Output the (x, y) coordinate of the center of the cell containing the given text.  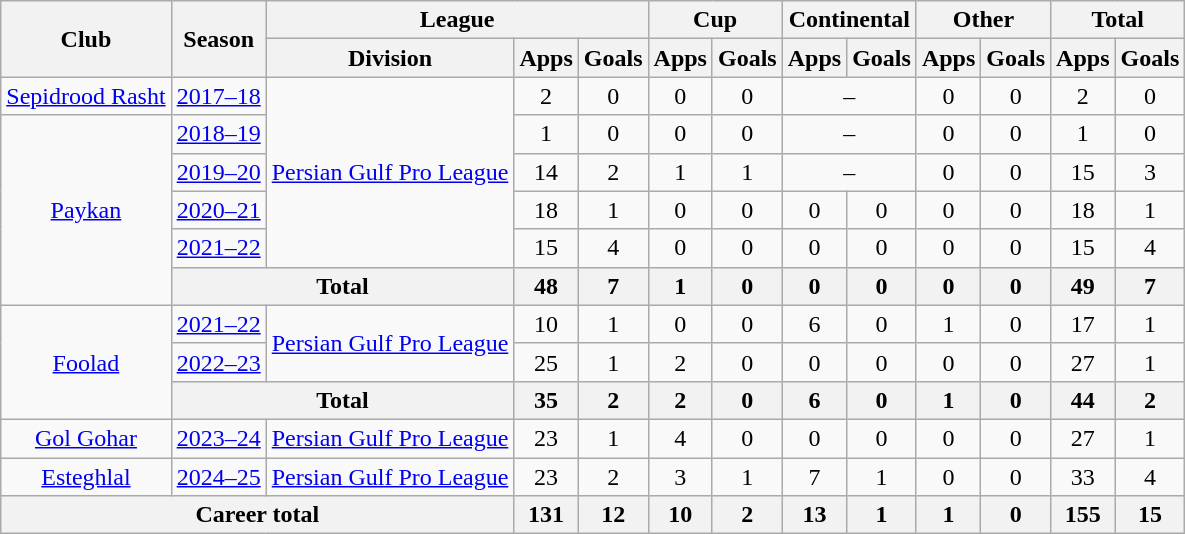
131 (546, 515)
Paykan (86, 210)
48 (546, 286)
44 (1083, 400)
Sepidrood Rasht (86, 96)
25 (546, 362)
Division (390, 58)
Career total (258, 515)
Esteghlal (86, 477)
155 (1083, 515)
Continental (849, 20)
13 (814, 515)
Club (86, 39)
League (457, 20)
Other (983, 20)
2017–18 (218, 96)
2020–21 (218, 210)
Season (218, 39)
17 (1083, 324)
2022–23 (218, 362)
Cup (715, 20)
33 (1083, 477)
2024–25 (218, 477)
2019–20 (218, 172)
49 (1083, 286)
Gol Gohar (86, 438)
2018–19 (218, 134)
2023–24 (218, 438)
12 (613, 515)
35 (546, 400)
14 (546, 172)
Foolad (86, 362)
